Extract the [X, Y] coordinate from the center of the cell holding the provided text.  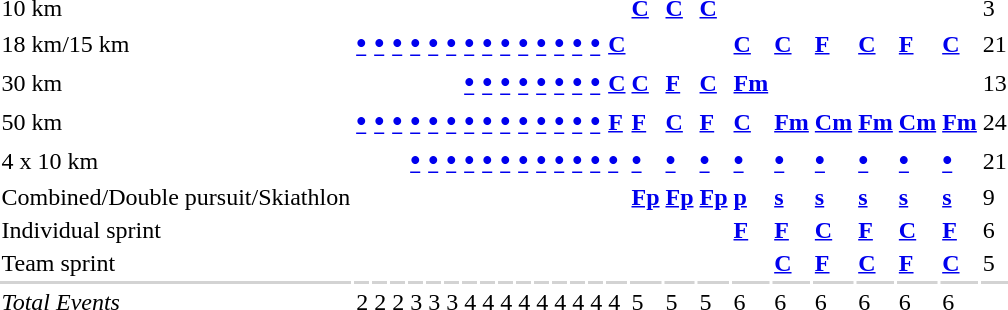
13 [994, 83]
30 km [176, 83]
9 [994, 197]
6 [994, 230]
50 km [176, 122]
Individual sprint [176, 230]
Combined/Double pursuit/Skiathlon [176, 197]
4 x 10 km [176, 161]
Team sprint [176, 263]
24 [994, 122]
18 km/15 km [176, 44]
5 [994, 263]
p [751, 197]
